Determine the [X, Y] coordinate at the center of the cell enclosing the given text.  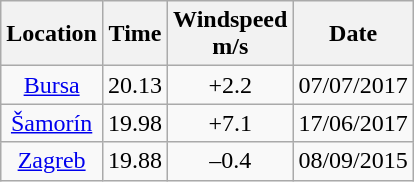
17/06/2017 [353, 123]
19.98 [134, 123]
19.88 [134, 161]
20.13 [134, 85]
Windspeedm/s [230, 34]
Location [52, 34]
–0.4 [230, 161]
08/09/2015 [353, 161]
Bursa [52, 85]
07/07/2017 [353, 85]
Date [353, 34]
+7.1 [230, 123]
Time [134, 34]
Zagreb [52, 161]
Šamorín [52, 123]
+2.2 [230, 85]
